Search for the cell housing the specified text and yield its [X, Y] center coordinate. 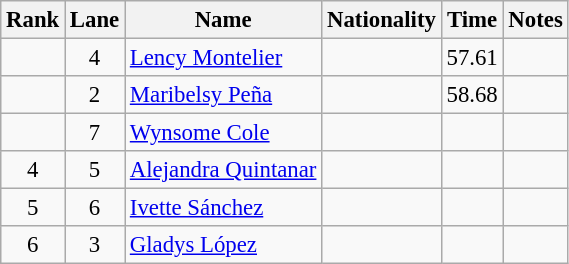
58.68 [472, 95]
Rank [33, 20]
Time [472, 20]
2 [95, 95]
57.61 [472, 58]
7 [95, 133]
Maribelsy Peña [224, 95]
Ivette Sánchez [224, 208]
Notes [536, 20]
Lency Montelier [224, 58]
Gladys López [224, 245]
Nationality [382, 20]
Wynsome Cole [224, 133]
Alejandra Quintanar [224, 170]
Lane [95, 20]
3 [95, 245]
Name [224, 20]
